Determine the [x, y] coordinate at the center of the cell enclosing the given text.  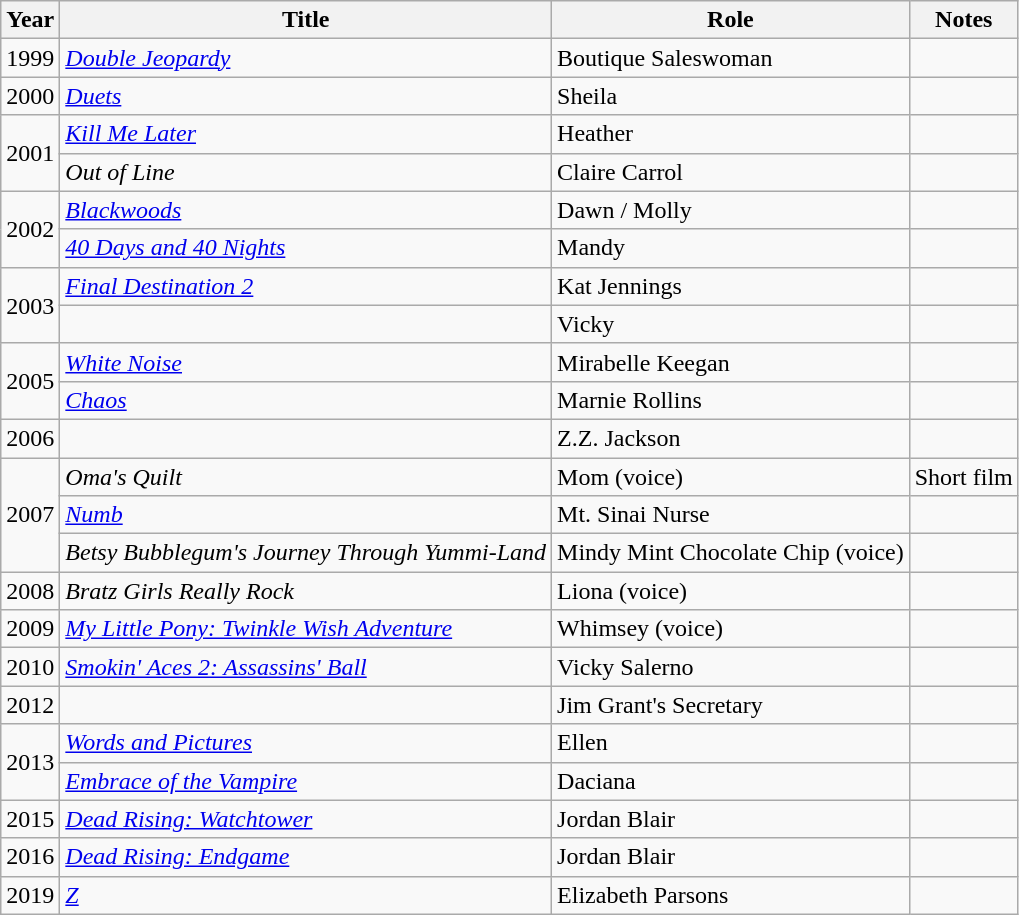
Kill Me Later [306, 134]
Whimsey (voice) [731, 629]
Double Jeopardy [306, 58]
Vicky Salerno [731, 667]
Title [306, 20]
2012 [30, 705]
Z.Z. Jackson [731, 438]
Notes [964, 20]
Mandy [731, 248]
Embrace of the Vampire [306, 781]
Year [30, 20]
Mt. Sinai Nurse [731, 515]
2003 [30, 305]
Betsy Bubblegum's Journey Through Yummi-Land [306, 553]
2016 [30, 857]
Jim Grant's Secretary [731, 705]
2005 [30, 381]
My Little Pony: Twinkle Wish Adventure [306, 629]
Numb [306, 515]
Final Destination 2 [306, 286]
Duets [306, 96]
2000 [30, 96]
Role [731, 20]
Vicky [731, 324]
2008 [30, 591]
Dead Rising: Watchtower [306, 819]
Dead Rising: Endgame [306, 857]
Daciana [731, 781]
2007 [30, 515]
Liona (voice) [731, 591]
Blackwoods [306, 210]
White Noise [306, 362]
Oma's Quilt [306, 477]
Bratz Girls Really Rock [306, 591]
2001 [30, 153]
2015 [30, 819]
Mirabelle Keegan [731, 362]
1999 [30, 58]
Kat Jennings [731, 286]
2002 [30, 229]
2013 [30, 762]
Marnie Rollins [731, 400]
40 Days and 40 Nights [306, 248]
Sheila [731, 96]
Ellen [731, 743]
2009 [30, 629]
Smokin' Aces 2: Assassins' Ball [306, 667]
Mom (voice) [731, 477]
Mindy Mint Chocolate Chip (voice) [731, 553]
Dawn / Molly [731, 210]
Heather [731, 134]
Words and Pictures [306, 743]
Out of Line [306, 172]
Z [306, 895]
2010 [30, 667]
2006 [30, 438]
Boutique Saleswoman [731, 58]
Short film [964, 477]
2019 [30, 895]
Chaos [306, 400]
Elizabeth Parsons [731, 895]
Claire Carrol [731, 172]
